Scan for the cell matching the given text and deliver its (X, Y) coordinate at center. 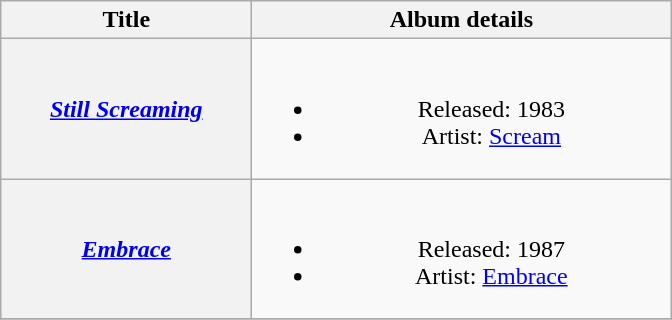
Title (126, 20)
Still Screaming (126, 109)
Released: 1983Artist: Scream (462, 109)
Embrace (126, 249)
Released: 1987Artist: Embrace (462, 249)
Album details (462, 20)
